Provide the [x, y] coordinate of the cell's center where the given text is located.  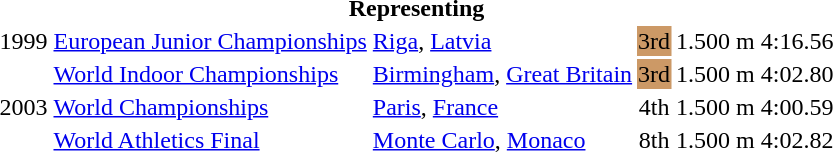
4th [654, 107]
World Indoor Championships [210, 74]
Riga, Latvia [502, 41]
Birmingham, Great Britain [502, 74]
European Junior Championships [210, 41]
World Championships [210, 107]
Paris, France [502, 107]
